Scan for the cell matching the given text and deliver its [X, Y] coordinate at center. 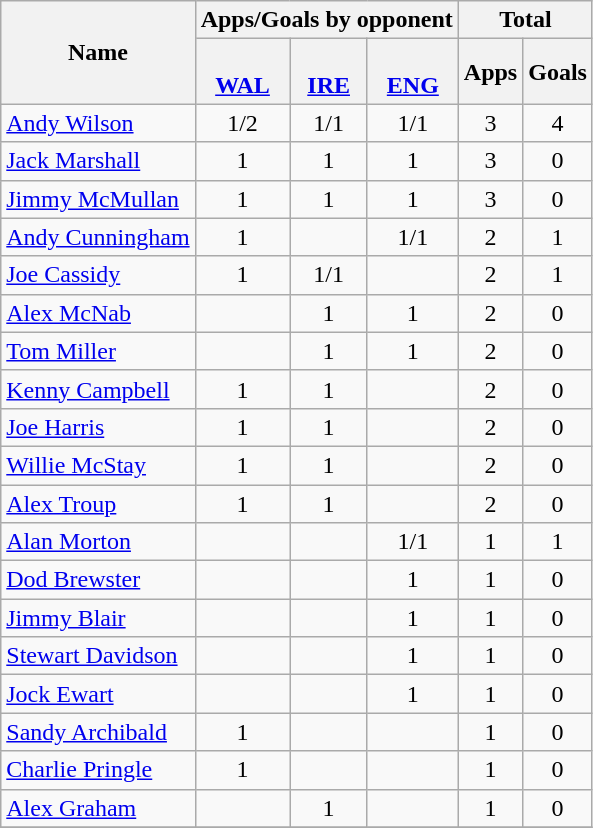
Stewart Davidson [98, 656]
Total [525, 20]
Andy Cunningham [98, 237]
Andy Wilson [98, 123]
Sandy Archibald [98, 732]
Alan Morton [98, 542]
4 [558, 123]
Joe Cassidy [98, 275]
Kenny Campbell [98, 389]
Apps [490, 72]
Apps/Goals by opponent [326, 20]
Goals [558, 72]
Charlie Pringle [98, 770]
Joe Harris [98, 427]
Name [98, 52]
Jock Ewart [98, 694]
Jimmy McMullan [98, 199]
Dod Brewster [98, 580]
1/2 [242, 123]
Jack Marshall [98, 161]
Tom Miller [98, 351]
Jimmy Blair [98, 618]
Alex Troup [98, 503]
Alex McNab [98, 313]
Alex Graham [98, 808]
Willie McStay [98, 465]
IRE [328, 72]
ENG [412, 72]
WAL [242, 72]
